Scan for the cell matching the given text and deliver its (x, y) coordinate at center. 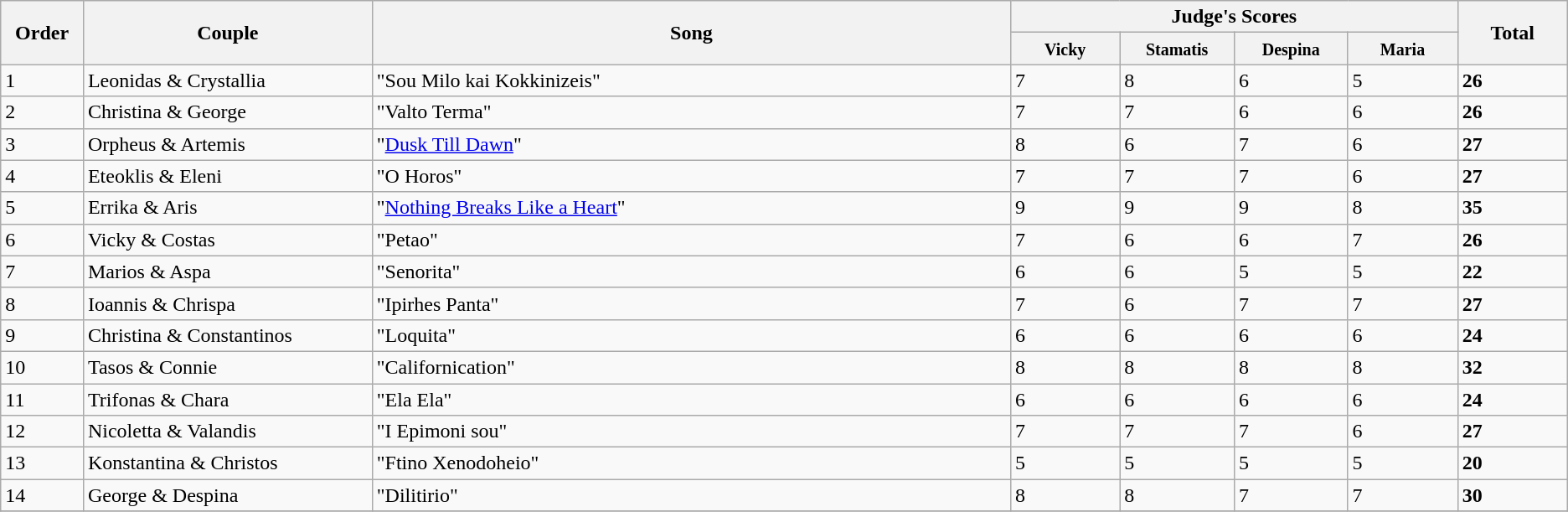
32 (1513, 367)
"Ela Ela" (691, 400)
Tasos & Connie (228, 367)
Song (691, 33)
Judge's Scores (1235, 17)
Ioannis & Chrispa (228, 303)
Vicky & Costas (228, 240)
Trifonas & Chara (228, 400)
Christina & Constantinos (228, 335)
11 (42, 400)
Eteoklis & Eleni (228, 176)
2 (42, 112)
Leonidas & Crystallia (228, 80)
"Senorita" (691, 272)
22 (1513, 272)
"Sou Milo kai Kokkinizeis" (691, 80)
14 (42, 495)
"Ftino Xenodoheio" (691, 463)
Stamatis (1178, 49)
20 (1513, 463)
"Dusk Till Dawn" (691, 144)
George & Despina (228, 495)
Maria (1402, 49)
30 (1513, 495)
"I Epimoni sou" (691, 432)
Marios & Aspa (228, 272)
Orpheus & Artemis (228, 144)
"Dilitirio" (691, 495)
"Nothing Breaks Like a Heart" (691, 208)
4 (42, 176)
3 (42, 144)
"Loquita" (691, 335)
Order (42, 33)
Vicky (1065, 49)
Couple (228, 33)
13 (42, 463)
12 (42, 432)
Total (1513, 33)
"Petao" (691, 240)
"Ipirhes Panta" (691, 303)
Errika & Aris (228, 208)
Christina & George (228, 112)
10 (42, 367)
"O Horos" (691, 176)
"Californication" (691, 367)
1 (42, 80)
Konstantina & Christos (228, 463)
Nicoletta & Valandis (228, 432)
"Valto Terma" (691, 112)
35 (1513, 208)
Despina (1292, 49)
